Determine the [x, y] coordinate at the center of the cell enclosing the given text.  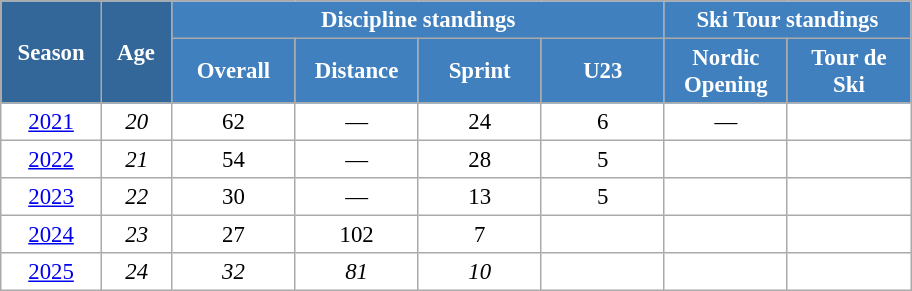
Sprint [480, 72]
Overall [234, 72]
62 [234, 122]
Season [52, 52]
23 [136, 235]
Discipline standings [418, 20]
102 [356, 235]
13 [480, 197]
6 [602, 122]
Ski Tour standings [787, 20]
28 [480, 160]
Distance [356, 72]
U23 [602, 72]
21 [136, 160]
Tour deSki [848, 72]
24 [480, 122]
20 [136, 122]
2022 [52, 160]
Age [136, 52]
2021 [52, 122]
2023 [52, 197]
30 [234, 197]
22 [136, 197]
2024 [52, 235]
27 [234, 235]
54 [234, 160]
NordicOpening [726, 72]
7 [480, 235]
